From the cell containing the given text, extract its center point as (x, y) coordinate. 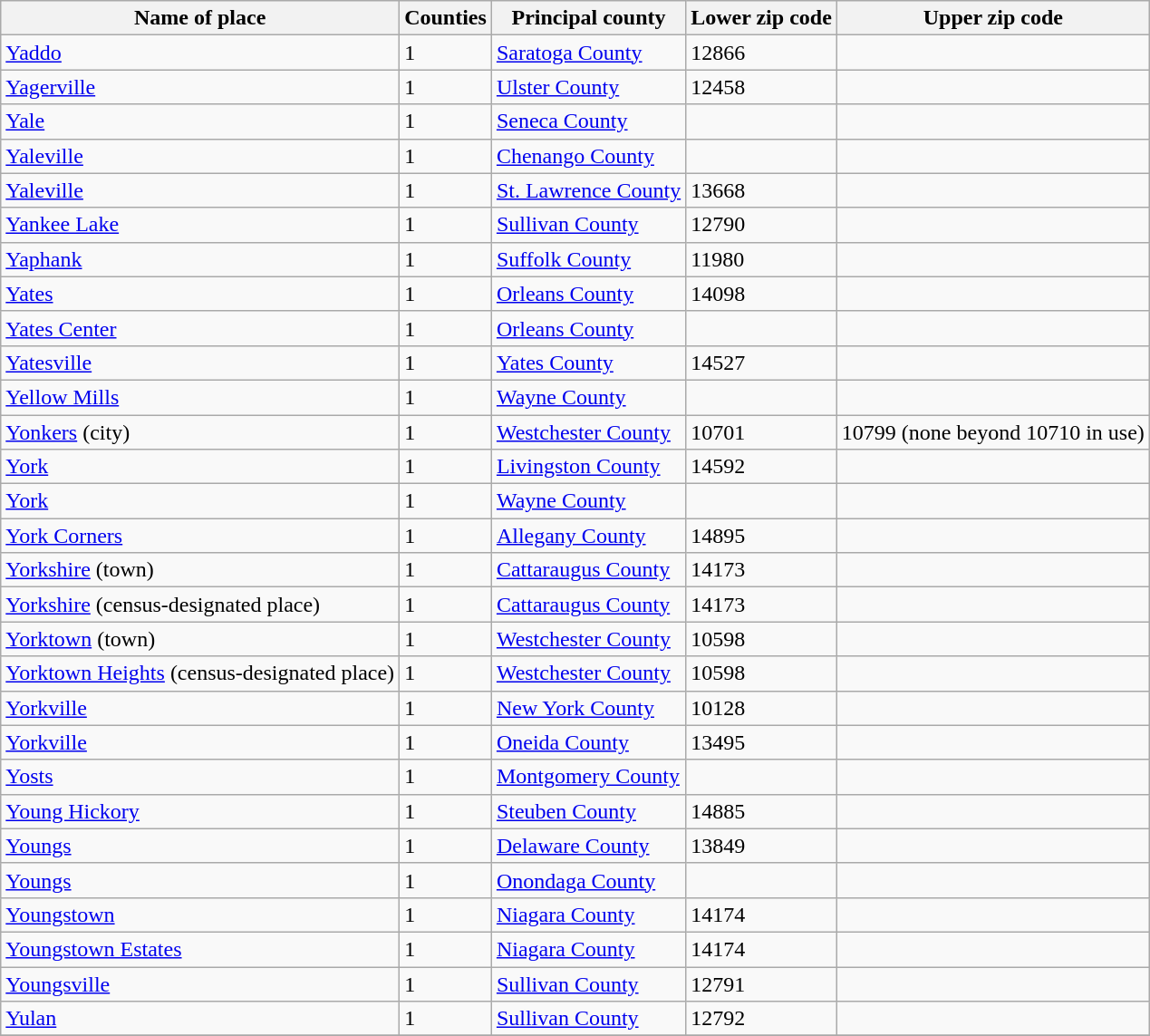
Youngsville (200, 983)
Yaphank (200, 259)
Yale (200, 121)
Lower zip code (761, 18)
Ulster County (588, 87)
Oneida County (588, 742)
Yagerville (200, 87)
Yorktown Heights (census-designated place) (200, 673)
Onondaga County (588, 880)
Steuben County (588, 811)
New York County (588, 708)
Allegany County (588, 536)
Counties (446, 18)
12790 (761, 225)
12866 (761, 53)
Upper zip code (993, 18)
Yorkshire (town) (200, 570)
Yates County (588, 363)
Yaddo (200, 53)
Yulan (200, 1019)
Livingston County (588, 467)
St. Lawrence County (588, 190)
Yorkshire (census-designated place) (200, 605)
14592 (761, 467)
14098 (761, 294)
Seneca County (588, 121)
Yatesville (200, 363)
13849 (761, 846)
Name of place (200, 18)
Delaware County (588, 846)
11980 (761, 259)
Yankee Lake (200, 225)
14895 (761, 536)
Yosts (200, 777)
14527 (761, 363)
Yates (200, 294)
10799 (none beyond 10710 in use) (993, 432)
Yonkers (city) (200, 432)
Principal county (588, 18)
10701 (761, 432)
14885 (761, 811)
12792 (761, 1019)
Youngstown Estates (200, 949)
10128 (761, 708)
12458 (761, 87)
Youngstown (200, 915)
13495 (761, 742)
Young Hickory (200, 811)
Yellow Mills (200, 397)
Yorktown (town) (200, 639)
Suffolk County (588, 259)
Yates Center (200, 328)
Montgomery County (588, 777)
Saratoga County (588, 53)
York Corners (200, 536)
13668 (761, 190)
12791 (761, 983)
Chenango County (588, 156)
